Identify which cell holds the provided text, then report its (x, y) central coordinate. 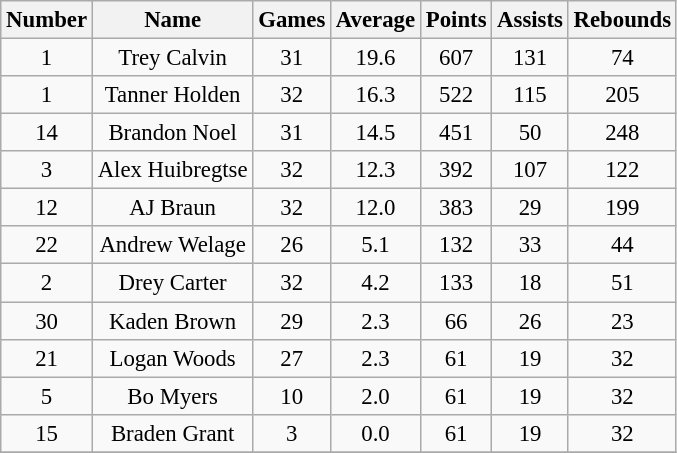
Andrew Welage (172, 245)
Alex Huibregtse (172, 170)
383 (456, 208)
Rebounds (622, 20)
205 (622, 95)
12 (47, 208)
133 (456, 283)
122 (622, 170)
Bo Myers (172, 396)
199 (622, 208)
Points (456, 20)
33 (530, 245)
27 (292, 358)
522 (456, 95)
22 (47, 245)
2.0 (376, 396)
607 (456, 58)
16.3 (376, 95)
Braden Grant (172, 433)
50 (530, 133)
23 (622, 321)
74 (622, 58)
21 (47, 358)
AJ Braun (172, 208)
Number (47, 20)
66 (456, 321)
Brandon Noel (172, 133)
5 (47, 396)
0.0 (376, 433)
Kaden Brown (172, 321)
14 (47, 133)
Logan Woods (172, 358)
51 (622, 283)
248 (622, 133)
392 (456, 170)
Trey Calvin (172, 58)
131 (530, 58)
30 (47, 321)
2 (47, 283)
Assists (530, 20)
12.0 (376, 208)
Games (292, 20)
14.5 (376, 133)
115 (530, 95)
19.6 (376, 58)
Drey Carter (172, 283)
451 (456, 133)
107 (530, 170)
18 (530, 283)
44 (622, 245)
12.3 (376, 170)
15 (47, 433)
Average (376, 20)
10 (292, 396)
132 (456, 245)
5.1 (376, 245)
4.2 (376, 283)
Tanner Holden (172, 95)
Name (172, 20)
